Output the (x, y) coordinate of the center of the cell containing the given text.  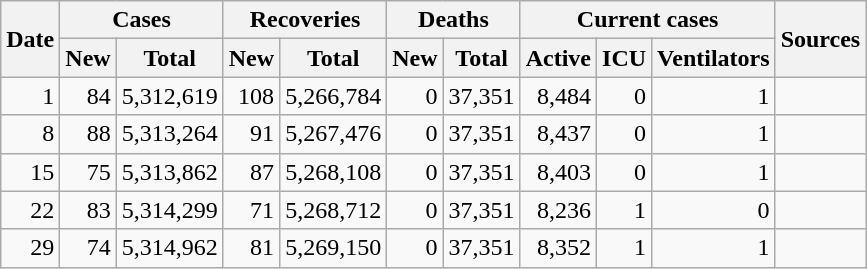
74 (88, 248)
81 (251, 248)
5,269,150 (334, 248)
84 (88, 96)
29 (30, 248)
Deaths (454, 20)
5,314,299 (170, 210)
83 (88, 210)
Current cases (648, 20)
87 (251, 172)
5,267,476 (334, 134)
75 (88, 172)
5,312,619 (170, 96)
5,268,712 (334, 210)
8,437 (558, 134)
8,236 (558, 210)
Cases (142, 20)
5,314,962 (170, 248)
ICU (624, 58)
22 (30, 210)
15 (30, 172)
71 (251, 210)
88 (88, 134)
Sources (820, 39)
8,352 (558, 248)
108 (251, 96)
8,403 (558, 172)
Recoveries (304, 20)
5,268,108 (334, 172)
Ventilators (714, 58)
91 (251, 134)
Date (30, 39)
5,266,784 (334, 96)
8 (30, 134)
5,313,264 (170, 134)
8,484 (558, 96)
Active (558, 58)
5,313,862 (170, 172)
